From the cell containing the given text, extract its center point as [x, y] coordinate. 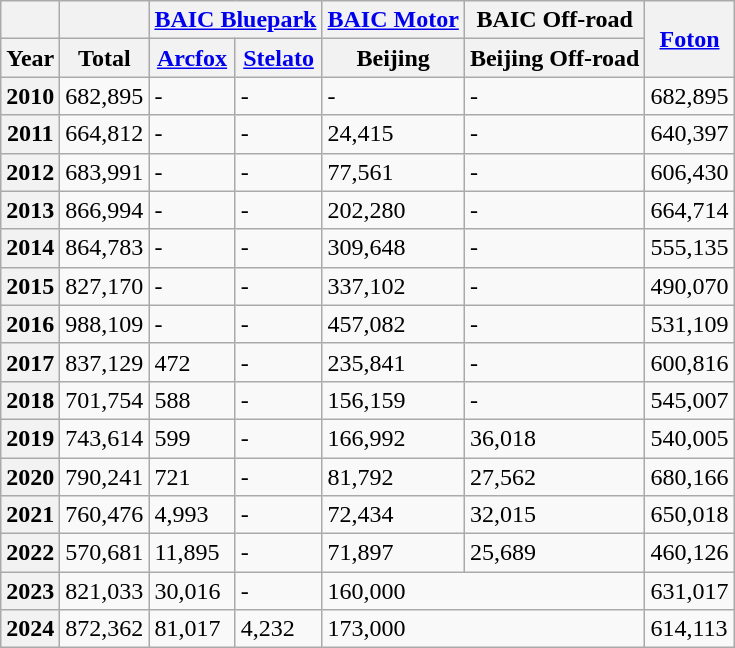
460,126 [690, 553]
81,017 [192, 629]
2023 [30, 591]
309,648 [393, 248]
2016 [30, 324]
650,018 [690, 515]
664,714 [690, 210]
2018 [30, 400]
Total [104, 58]
588 [192, 400]
2011 [30, 134]
600,816 [690, 362]
337,102 [393, 286]
683,991 [104, 172]
4,993 [192, 515]
Beijing Off-road [554, 58]
BAIC Motor [393, 20]
606,430 [690, 172]
156,159 [393, 400]
36,018 [554, 438]
490,070 [690, 286]
680,166 [690, 477]
988,109 [104, 324]
72,434 [393, 515]
202,280 [393, 210]
555,135 [690, 248]
2012 [30, 172]
235,841 [393, 362]
71,897 [393, 553]
472 [192, 362]
872,362 [104, 629]
545,007 [690, 400]
2015 [30, 286]
2010 [30, 96]
32,015 [554, 515]
2019 [30, 438]
743,614 [104, 438]
821,033 [104, 591]
864,783 [104, 248]
BAIC Off-road [554, 20]
24,415 [393, 134]
30,016 [192, 591]
4,232 [278, 629]
790,241 [104, 477]
570,681 [104, 553]
Arcfox [192, 58]
BAIC Bluepark [236, 20]
531,109 [690, 324]
25,689 [554, 553]
866,994 [104, 210]
837,129 [104, 362]
2014 [30, 248]
Year [30, 58]
760,476 [104, 515]
2024 [30, 629]
2022 [30, 553]
166,992 [393, 438]
11,895 [192, 553]
Foton [690, 39]
2017 [30, 362]
457,082 [393, 324]
81,792 [393, 477]
77,561 [393, 172]
631,017 [690, 591]
2013 [30, 210]
540,005 [690, 438]
Stelato [278, 58]
2020 [30, 477]
599 [192, 438]
173,000 [484, 629]
27,562 [554, 477]
Beijing [393, 58]
664,812 [104, 134]
614,113 [690, 629]
640,397 [690, 134]
701,754 [104, 400]
160,000 [484, 591]
721 [192, 477]
827,170 [104, 286]
2021 [30, 515]
